Search for the cell housing the specified text and yield its [X, Y] center coordinate. 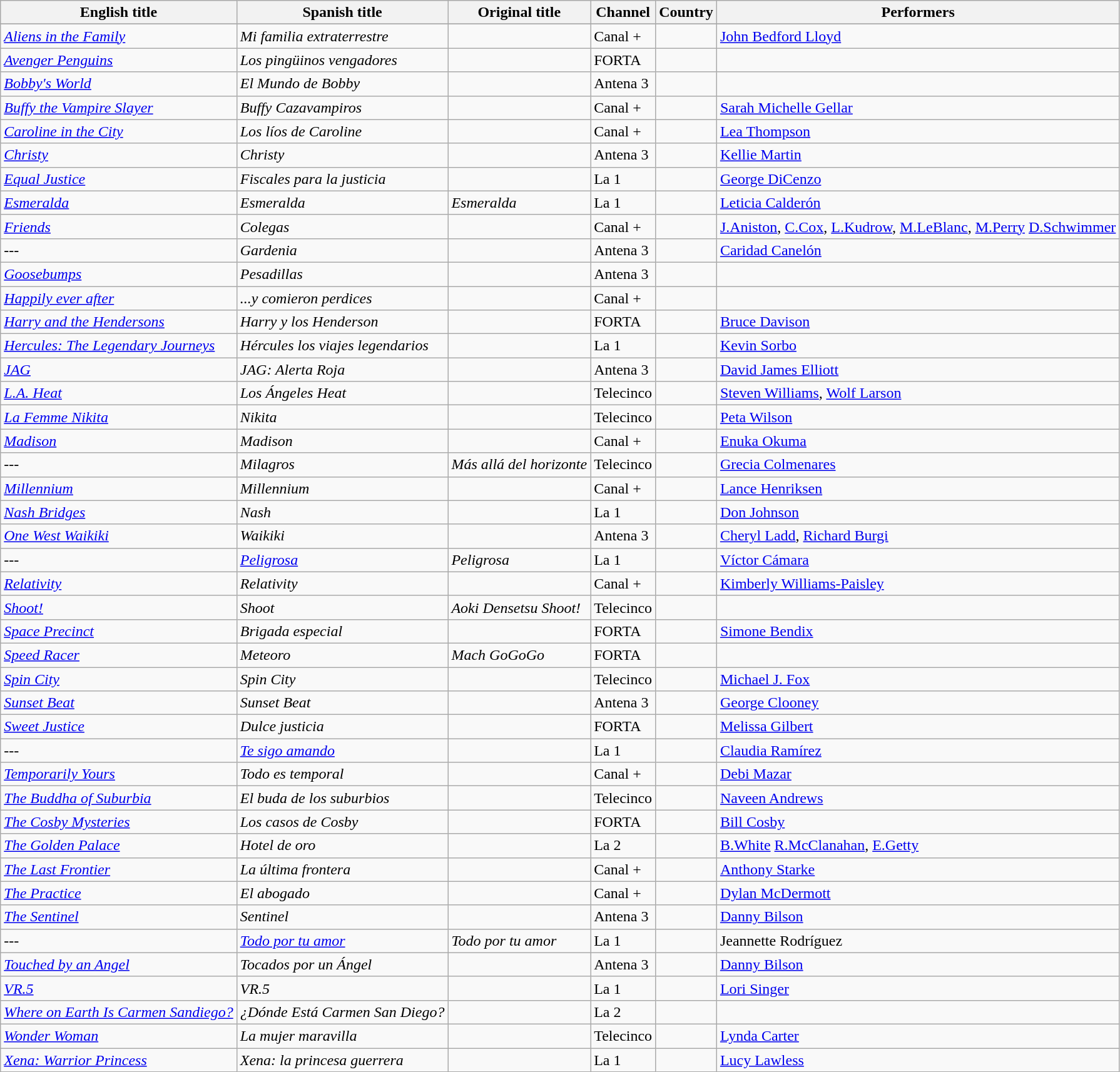
Claudia Ramírez [917, 751]
Spanish title [342, 13]
JAG: Alerta Roja [342, 370]
Performers [917, 13]
Nash Bridges [119, 512]
La mujer maravilla [342, 1036]
Melissa Gilbert [917, 727]
Buffy Cazavampiros [342, 108]
Lynda Carter [917, 1036]
Shoot! [119, 607]
Hércules los viajes legendarios [342, 346]
Temporarily Yours [119, 774]
Country [686, 13]
Brigada especial [342, 631]
Bobby's World [119, 84]
Cheryl Ladd, Richard Burgi [917, 536]
Kimberly Williams-Paisley [917, 584]
Caridad Canelón [917, 250]
Milagros [342, 465]
Debi Mazar [917, 774]
Sentinel [342, 917]
Grecia Colmenares [917, 465]
Colegas [342, 226]
Friends [119, 226]
Don Johnson [917, 512]
J.Aniston, C.Cox, L.Kudrow, M.LeBlanc, M.Perry D.Schwimmer [917, 226]
Where on Earth Is Carmen Sandiego? [119, 1012]
Xena: Warrior Princess [119, 1060]
B.White R.McClanahan, E.Getty [917, 846]
Fiscales para la justicia [342, 179]
Harry y los Henderson [342, 322]
David James Elliott [917, 370]
Más allá del horizonte [519, 465]
Los pingüinos vengadores [342, 60]
Original title [519, 13]
The Practice [119, 893]
Aliens in the Family [119, 36]
Hotel de oro [342, 846]
Anthony Starke [917, 869]
Leticia Calderón [917, 203]
El abogado [342, 893]
English title [119, 13]
Bruce Davison [917, 322]
L.A. Heat [119, 393]
Lea Thompson [917, 131]
Peta Wilson [917, 417]
La última frontera [342, 869]
Hercules: The Legendary Journeys [119, 346]
The Last Frontier [119, 869]
Simone Bendix [917, 631]
Lucy Lawless [917, 1060]
Space Precinct [119, 631]
Meteoro [342, 655]
Los casos de Cosby [342, 822]
Equal Justice [119, 179]
¿Dónde Está Carmen San Diego? [342, 1012]
Wonder Woman [119, 1036]
Nikita [342, 417]
El Mundo de Bobby [342, 84]
The Cosby Mysteries [119, 822]
Xena: la princesa guerrera [342, 1060]
JAG [119, 370]
Kellie Martin [917, 155]
Aoki Densetsu Shoot! [519, 607]
Naveen Andrews [917, 798]
Tocados por un Ángel [342, 964]
Mi familia extraterrestre [342, 36]
Dylan McDermott [917, 893]
Michael J. Fox [917, 679]
The Golden Palace [119, 846]
Goosebumps [119, 274]
Happily ever after [119, 298]
Lori Singer [917, 988]
Waikiki [342, 536]
John Bedford Lloyd [917, 36]
Todo es temporal [342, 774]
Mach GoGoGo [519, 655]
Lance Henriksen [917, 488]
Buffy the Vampire Slayer [119, 108]
Speed Racer [119, 655]
George DiCenzo [917, 179]
The Buddha of Suburbia [119, 798]
The Sentinel [119, 917]
Touched by an Angel [119, 964]
Los Ángeles Heat [342, 393]
Sweet Justice [119, 727]
Nash [342, 512]
Kevin Sorbo [917, 346]
Pesadillas [342, 274]
Avenger Penguins [119, 60]
Los líos de Caroline [342, 131]
Sarah Michelle Gellar [917, 108]
One West Waikiki [119, 536]
La Femme Nikita [119, 417]
Víctor Cámara [917, 560]
Harry and the Hendersons [119, 322]
Channel [623, 13]
Shoot [342, 607]
Dulce justicia [342, 727]
Caroline in the City [119, 131]
George Clooney [917, 703]
Jeannette Rodríguez [917, 941]
Te sigo amando [342, 751]
Bill Cosby [917, 822]
...y comieron perdices [342, 298]
El buda de los suburbios [342, 798]
Steven Williams, Wolf Larson [917, 393]
Enuka Okuma [917, 441]
Gardenia [342, 250]
